Scan for the cell matching the given text and deliver its [X, Y] coordinate at center. 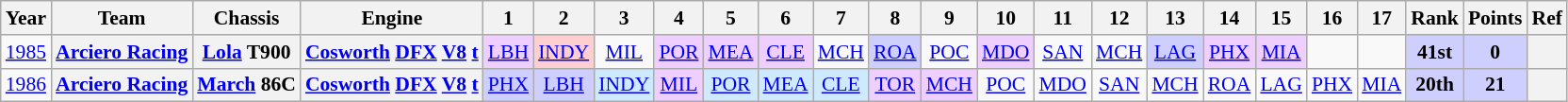
3 [624, 18]
4 [678, 18]
0 [1495, 52]
Engine [392, 18]
1985 [26, 52]
14 [1230, 18]
Year [26, 18]
12 [1119, 18]
17 [1381, 18]
13 [1174, 18]
Ref [1547, 18]
Rank [1434, 18]
9 [950, 18]
TOR [895, 85]
2 [563, 18]
16 [1332, 18]
7 [841, 18]
8 [895, 18]
20th [1434, 85]
Lola T900 [247, 52]
21 [1495, 85]
Chassis [247, 18]
10 [1006, 18]
11 [1063, 18]
15 [1281, 18]
Points [1495, 18]
Team [122, 18]
6 [786, 18]
5 [730, 18]
March 86C [247, 85]
41st [1434, 52]
1986 [26, 85]
1 [509, 18]
